Detect which cell encompasses the target text, then output its [X, Y] center coordinate. 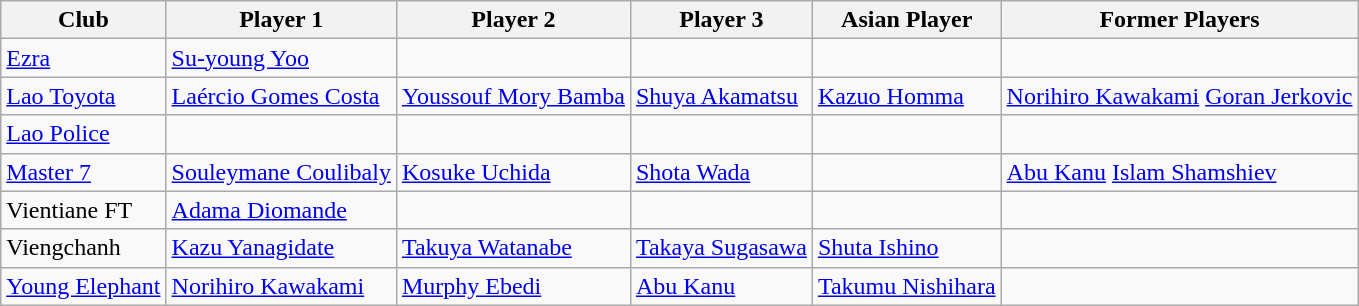
Shuya Akamatsu [721, 96]
Young Elephant [84, 286]
Lao Police [84, 134]
Takuya Watanabe [513, 248]
Asian Player [906, 20]
Kazuo Homma [906, 96]
Club [84, 20]
Vientiane FT [84, 210]
Norihiro Kawakami Goran Jerkovic [1180, 96]
Takaya Sugasawa [721, 248]
Abu Kanu [721, 286]
Shota Wada [721, 172]
Viengchanh [84, 248]
Souleymane Coulibaly [281, 172]
Ezra [84, 58]
Norihiro Kawakami [281, 286]
Kazu Yanagidate [281, 248]
Shuta Ishino [906, 248]
Youssouf Mory Bamba [513, 96]
Murphy Ebedi [513, 286]
Su-young Yoo [281, 58]
Abu Kanu Islam Shamshiev [1180, 172]
Kosuke Uchida [513, 172]
Player 3 [721, 20]
Adama Diomande [281, 210]
Lao Toyota [84, 96]
Takumu Nishihara [906, 286]
Laércio Gomes Costa [281, 96]
Player 1 [281, 20]
Master 7 [84, 172]
Player 2 [513, 20]
Former Players [1180, 20]
